For the text-containing cell, return its midpoint in [x, y] coordinate format. 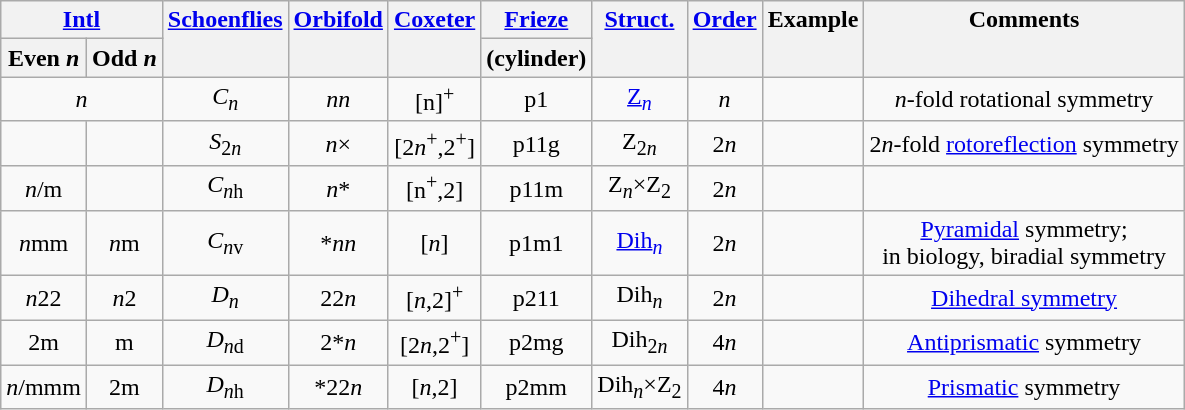
p11g [536, 144]
[2n+,2+] [434, 144]
Cn [225, 100]
n/mmm [44, 387]
Dih2n [640, 342]
[n,2]+ [434, 298]
Pyramidal symmetry;in biology, biradial symmetry [1024, 244]
nmm [44, 244]
nm [124, 244]
Orbifold [338, 39]
p1m1 [536, 244]
Dihedral symmetry [1024, 298]
[n] [434, 244]
p1 [536, 100]
p2mm [536, 387]
Dn [225, 298]
S2n [225, 144]
Prismatic symmetry [1024, 387]
Even n [44, 58]
n-fold rotational symmetry [1024, 100]
Intl [82, 20]
Example [813, 39]
Coxeter [434, 39]
Schoenflies [225, 39]
2n-fold rotoreflection symmetry [1024, 144]
[n+,2] [434, 188]
Zn×Z2 [640, 188]
n22 [44, 298]
*nn [338, 244]
Cnh [225, 188]
n/m [44, 188]
nn [338, 100]
n2 [124, 298]
Comments [1024, 39]
p2mg [536, 342]
Z2n [640, 144]
[n,2] [434, 387]
Dnh [225, 387]
[2n,2+] [434, 342]
Dihn×Z2 [640, 387]
n× [338, 144]
2*n [338, 342]
Zn [640, 100]
*22n [338, 387]
p211 [536, 298]
Struct. [640, 39]
p11m [536, 188]
Frieze [536, 20]
Cnv [225, 244]
Dnd [225, 342]
Order [724, 39]
m [124, 342]
Odd n [124, 58]
n* [338, 188]
[n]+ [434, 100]
Antiprismatic symmetry [1024, 342]
22n [338, 298]
(cylinder) [536, 58]
